Extract the (X, Y) coordinate from the center of the cell holding the provided text.  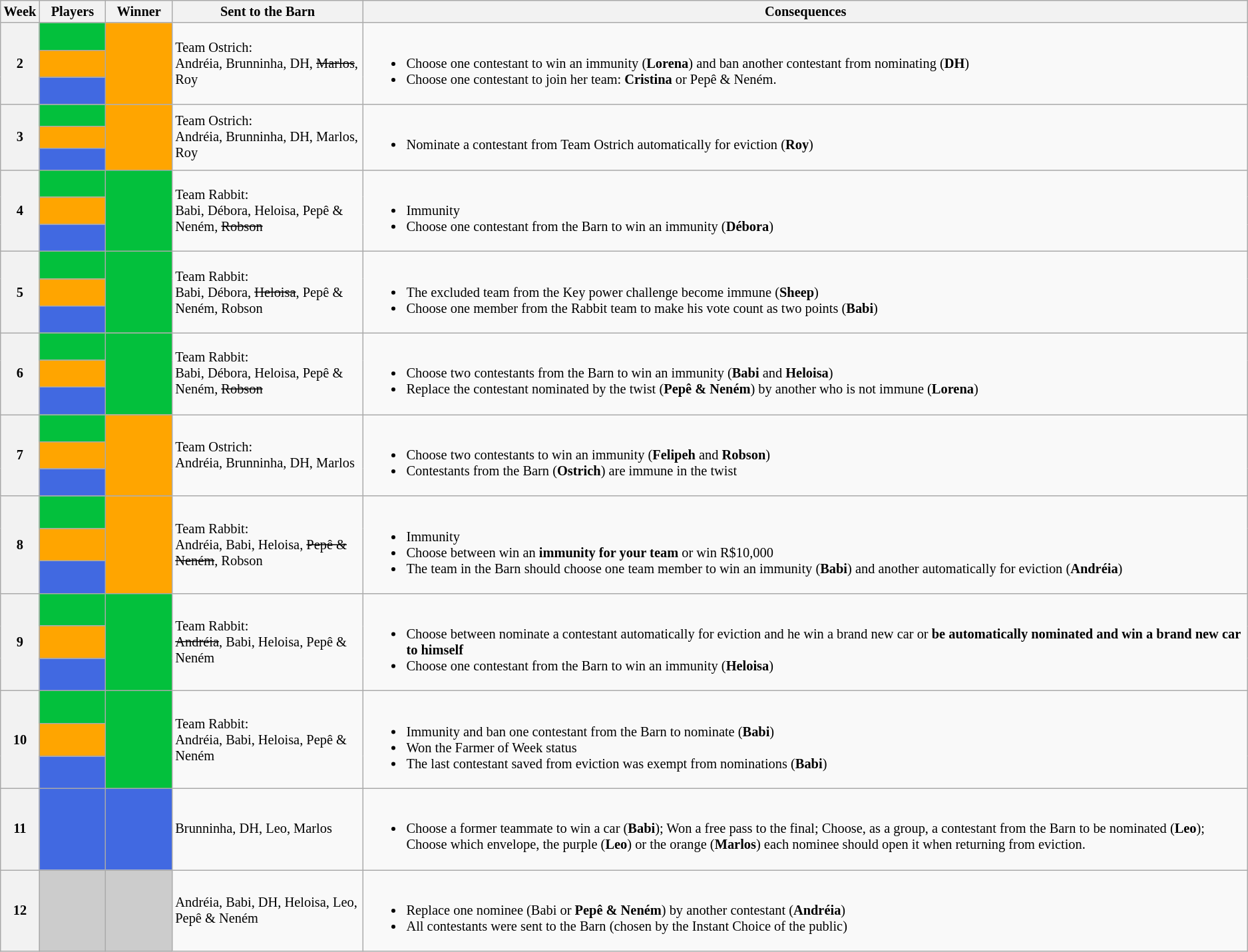
Sent to the Barn (268, 11)
Team Rabbit: Andréia, Babi, Heloisa, Pepê & Neném, Robson (268, 545)
Nominate a contestant from Team Ostrich automatically for eviction (Roy) (805, 136)
Choose two contestants to win an immunity (Felipeh and Robson)Contestants from the Barn (Ostrich) are immune in the twist (805, 455)
Brunninha, DH, Leo, Marlos (268, 829)
Winner (139, 11)
6 (20, 373)
7 (20, 455)
8 (20, 545)
Players (73, 11)
10 (20, 740)
11 (20, 829)
4 (20, 210)
Consequences (805, 11)
3 (20, 136)
Week (20, 11)
9 (20, 642)
5 (20, 292)
Andréia, Babi, DH, Heloisa, Leo, Pepê & Neném (268, 910)
12 (20, 910)
Team Ostrich: Andréia, Brunninha, DH, Marlos (268, 455)
2 (20, 63)
ImmunityChoose one contestant from the Barn to win an immunity (Débora) (805, 210)
